Determine the (X, Y) coordinate at the center of the cell enclosing the given text.  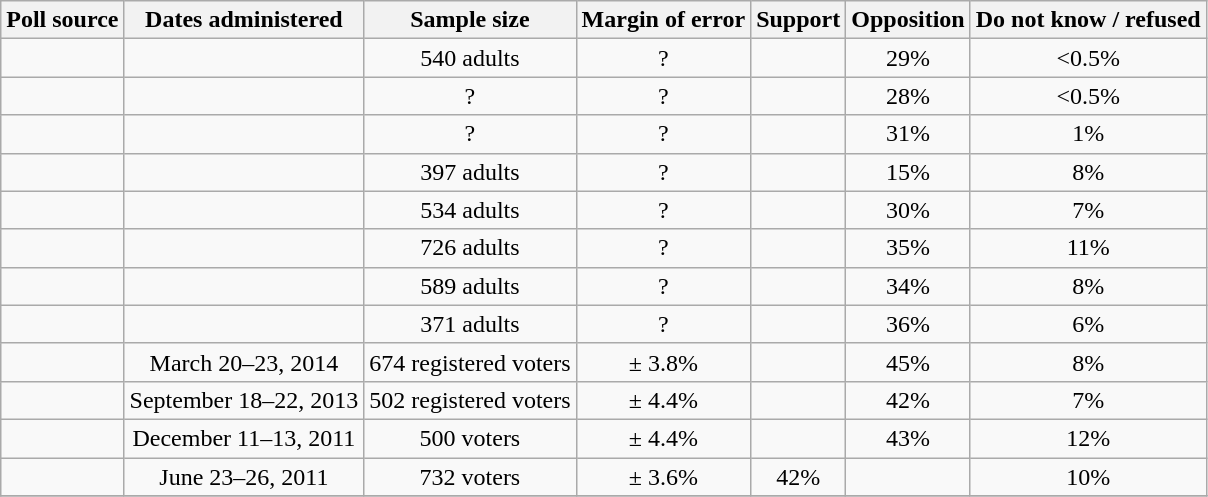
Poll source (62, 20)
December 11–13, 2011 (244, 438)
43% (908, 438)
± 3.8% (664, 362)
Dates administered (244, 20)
Opposition (908, 20)
Support (798, 20)
502 registered voters (470, 400)
31% (908, 134)
397 adults (470, 172)
29% (908, 58)
589 adults (470, 286)
534 adults (470, 210)
1% (1088, 134)
732 voters (470, 477)
674 registered voters (470, 362)
Do not know / refused (1088, 20)
10% (1088, 477)
Sample size (470, 20)
28% (908, 96)
35% (908, 248)
March 20–23, 2014 (244, 362)
30% (908, 210)
± 3.6% (664, 477)
12% (1088, 438)
September 18–22, 2013 (244, 400)
11% (1088, 248)
34% (908, 286)
June 23–26, 2011 (244, 477)
500 voters (470, 438)
36% (908, 324)
15% (908, 172)
540 adults (470, 58)
371 adults (470, 324)
726 adults (470, 248)
6% (1088, 324)
Margin of error (664, 20)
45% (908, 362)
